From the cell containing the given text, extract its center point as [X, Y] coordinate. 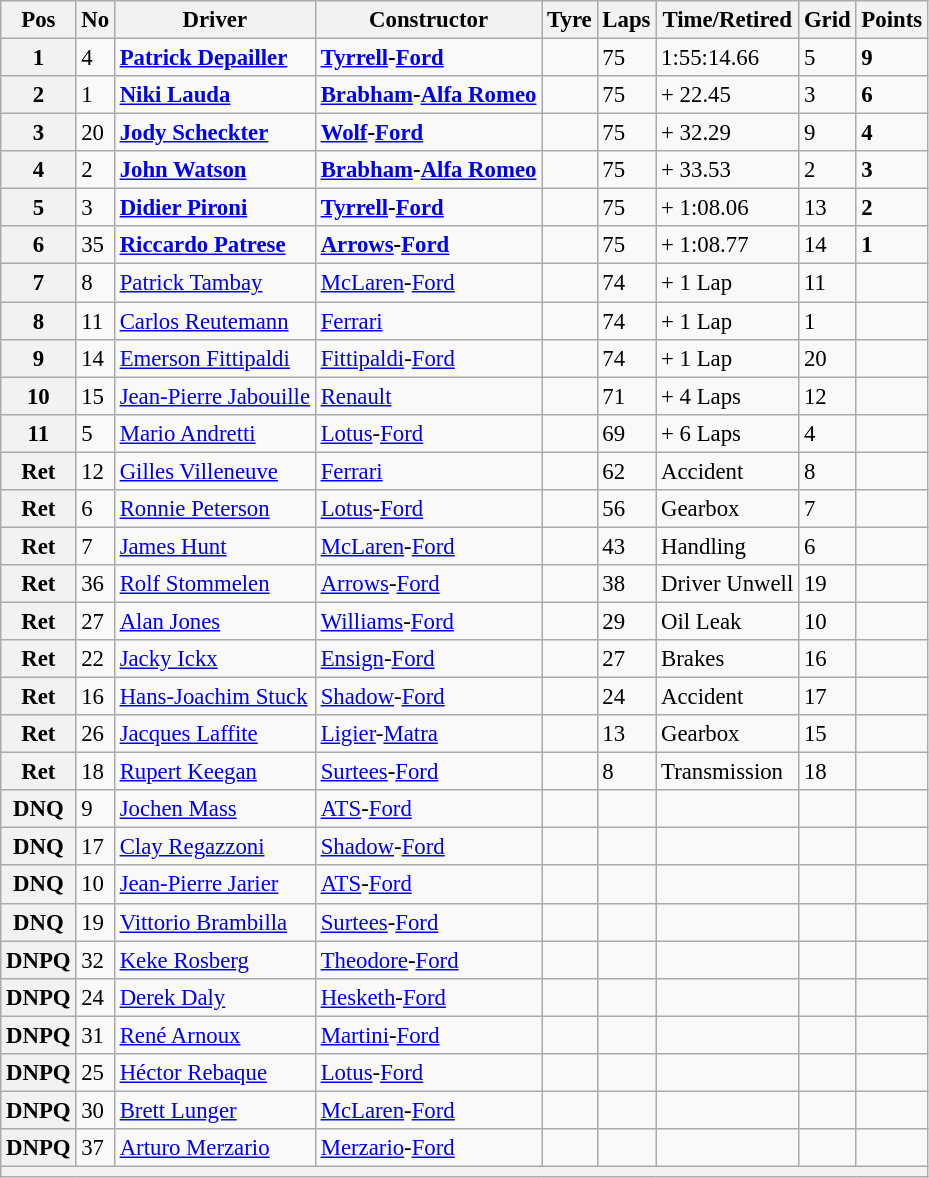
69 [626, 433]
56 [626, 509]
Didier Pironi [214, 208]
29 [626, 621]
30 [95, 1110]
Hesketh-Ford [428, 997]
Arturo Merzario [214, 1148]
Riccardo Patrese [214, 245]
Transmission [728, 772]
Brett Lunger [214, 1110]
+ 1:08.77 [728, 245]
Constructor [428, 20]
Vittorio Brambilla [214, 922]
Derek Daly [214, 997]
Points [892, 20]
Rolf Stommelen [214, 584]
35 [95, 245]
32 [95, 960]
James Hunt [214, 546]
+ 33.53 [728, 170]
Wolf-Ford [428, 133]
Gilles Villeneuve [214, 471]
62 [626, 471]
Martini-Ford [428, 1035]
+ 4 Laps [728, 396]
43 [626, 546]
Clay Regazzoni [214, 847]
John Watson [214, 170]
Theodore-Ford [428, 960]
Ensign-Ford [428, 659]
Mario Andretti [214, 433]
Driver [214, 20]
Brakes [728, 659]
Héctor Rebaque [214, 1073]
22 [95, 659]
Patrick Tambay [214, 283]
31 [95, 1035]
Patrick Depailler [214, 58]
Niki Lauda [214, 95]
+ 32.29 [728, 133]
Jacky Ickx [214, 659]
Driver Unwell [728, 584]
Handling [728, 546]
+ 1:08.06 [728, 208]
Ronnie Peterson [214, 509]
71 [626, 396]
Laps [626, 20]
René Arnoux [214, 1035]
Jochen Mass [214, 809]
+ 6 Laps [728, 433]
37 [95, 1148]
Renault [428, 396]
Grid [828, 20]
Jean-Pierre Jabouille [214, 396]
Hans-Joachim Stuck [214, 697]
Alan Jones [214, 621]
Williams-Ford [428, 621]
Ligier-Matra [428, 734]
25 [95, 1073]
Jody Scheckter [214, 133]
Rupert Keegan [214, 772]
Fittipaldi-Ford [428, 358]
Time/Retired [728, 20]
Merzario-Ford [428, 1148]
Oil Leak [728, 621]
38 [626, 584]
Jacques Laffite [214, 734]
No [95, 20]
Jean-Pierre Jarier [214, 885]
Carlos Reutemann [214, 321]
+ 22.45 [728, 95]
Keke Rosberg [214, 960]
1:55:14.66 [728, 58]
36 [95, 584]
Emerson Fittipaldi [214, 358]
26 [95, 734]
Tyre [570, 20]
Pos [38, 20]
